For the text-containing cell, return its midpoint in (x, y) coordinate format. 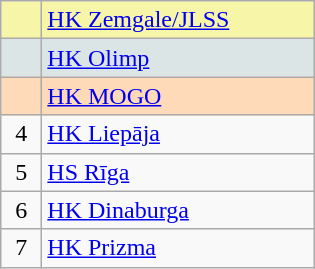
HK Prizma (178, 248)
HK Olimp (178, 58)
6 (22, 210)
7 (22, 248)
HK Liepāja (178, 134)
HS Rīga (178, 172)
5 (22, 172)
HK Zemgale/JLSS (178, 20)
HK MOGO (178, 96)
HK Dinaburga (178, 210)
4 (22, 134)
